For the text-containing cell, return its midpoint in [X, Y] coordinate format. 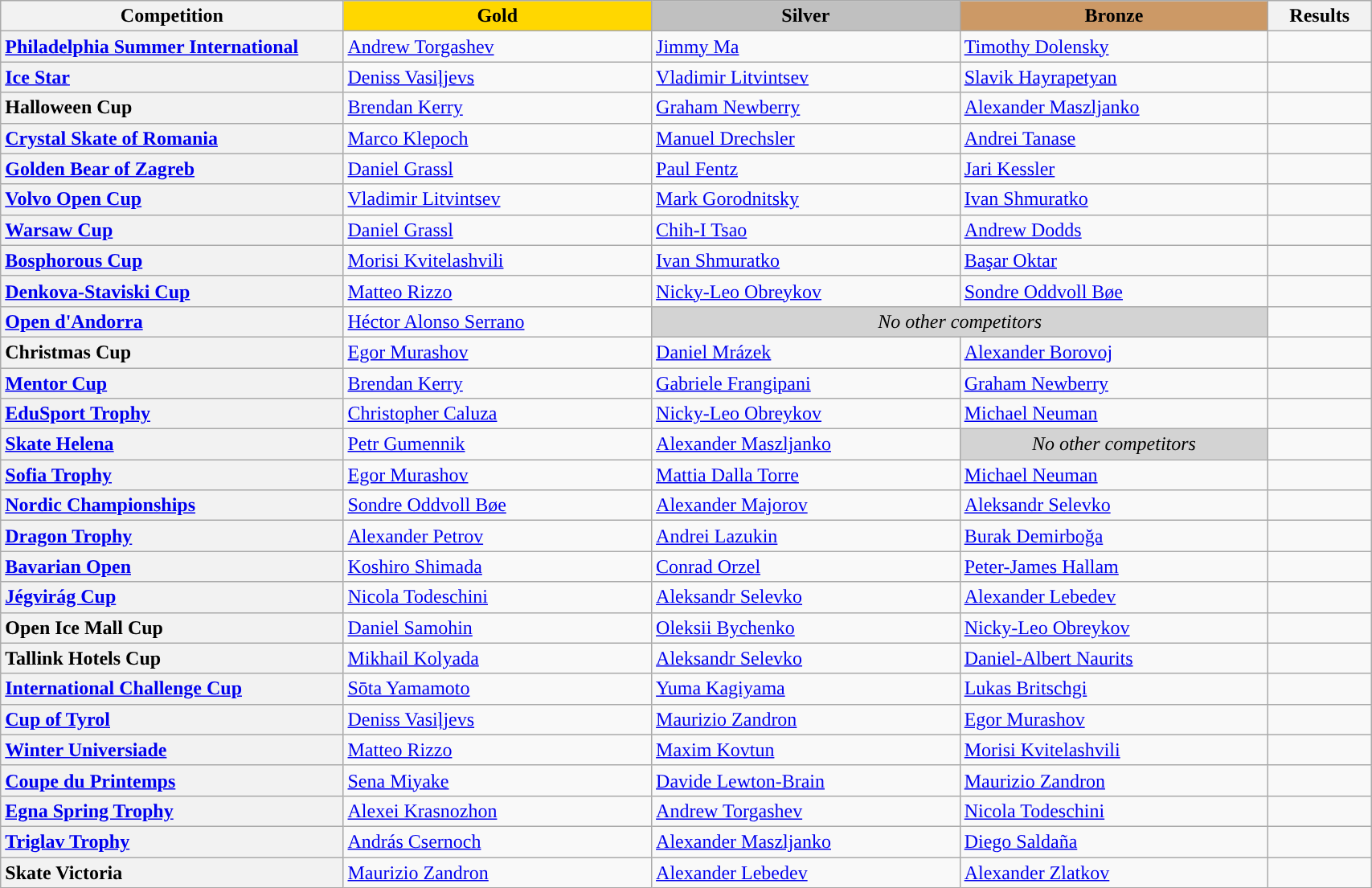
Skate Victoria [172, 872]
Open Ice Mall Cup [172, 628]
Héctor Alonso Serrano [498, 321]
Tallink Hotels Cup [172, 658]
Golden Bear of Zagreb [172, 169]
Sofia Trophy [172, 475]
Christopher Caluza [498, 414]
Triglav Trophy [172, 841]
Dragon Trophy [172, 536]
Paul Fentz [806, 169]
Denkova-Staviski Cup [172, 291]
Mikhail Kolyada [498, 658]
Egna Spring Trophy [172, 811]
Diego Saldaña [1114, 841]
Christmas Cup [172, 352]
Sōta Yamamoto [498, 689]
Maxim Kovtun [806, 750]
Bosphorous Cup [172, 260]
Manuel Drechsler [806, 138]
Gabriele Frangipani [806, 383]
Ice Star [172, 77]
Daniel-Albert Naurits [1114, 658]
Warsaw Cup [172, 230]
Volvo Open Cup [172, 199]
Andrei Lazukin [806, 536]
Peter-James Hallam [1114, 567]
Winter Universiade [172, 750]
Open d'Andorra [172, 321]
Başar Oktar [1114, 260]
Bronze [1114, 16]
Andrei Tanase [1114, 138]
Slavik Hayrapetyan [1114, 77]
Petr Gumennik [498, 444]
Jégvirág Cup [172, 597]
Halloween Cup [172, 108]
Gold [498, 16]
Sena Miyake [498, 780]
Jari Kessler [1114, 169]
András Csernoch [498, 841]
Burak Demirboğa [1114, 536]
Nordic Championships [172, 505]
Yuma Kagiyama [806, 689]
Mattia Dalla Torre [806, 475]
Timothy Dolensky [1114, 47]
Daniel Mrázek [806, 352]
Competition [172, 16]
Mark Gorodnitsky [806, 199]
Conrad Orzel [806, 567]
Oleksii Bychenko [806, 628]
EduSport Trophy [172, 414]
Philadelphia Summer International [172, 47]
Andrew Dodds [1114, 230]
Crystal Skate of Romania [172, 138]
Jimmy Ma [806, 47]
Silver [806, 16]
Alexander Borovoj [1114, 352]
Alexander Petrov [498, 536]
Alexei Krasnozhon [498, 811]
Coupe du Printemps [172, 780]
Marco Klepoch [498, 138]
Daniel Samohin [498, 628]
Results [1320, 16]
Cup of Tyrol [172, 719]
Bavarian Open [172, 567]
Lukas Britschgi [1114, 689]
Alexander Majorov [806, 505]
Davide Lewton-Brain [806, 780]
Chih-I Tsao [806, 230]
Koshiro Shimada [498, 567]
Skate Helena [172, 444]
Alexander Zlatkov [1114, 872]
International Challenge Cup [172, 689]
Mentor Cup [172, 383]
